Scan for the cell matching the given text and deliver its (x, y) coordinate at center. 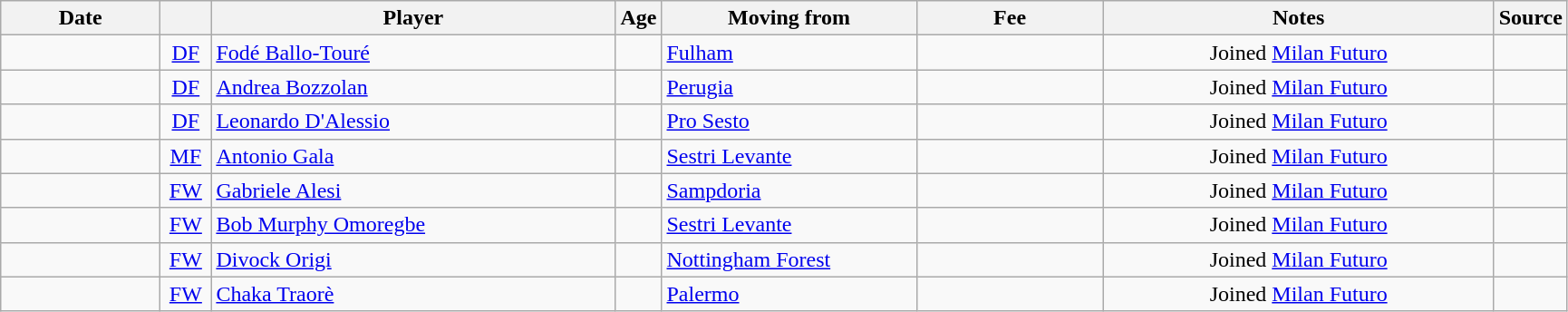
Notes (1298, 18)
Gabriele Alesi (413, 190)
Palermo (789, 294)
Divock Origi (413, 259)
Andrea Bozzolan (413, 87)
Leonardo D'Alessio (413, 122)
Fodé Ballo-Touré (413, 53)
Date (81, 18)
Pro Sesto (789, 122)
Fee (1010, 18)
Perugia (789, 87)
Sampdoria (789, 190)
Fulham (789, 53)
Moving from (789, 18)
Bob Murphy Omoregbe (413, 225)
Age (638, 18)
Source (1530, 18)
Chaka Traorè (413, 294)
Nottingham Forest (789, 259)
Antonio Gala (413, 156)
Player (413, 18)
MF (186, 156)
